Identify which cell holds the provided text, then report its (x, y) central coordinate. 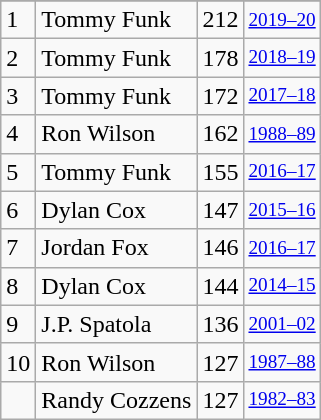
7 (18, 248)
8 (18, 286)
2018–19 (282, 58)
144 (220, 286)
2014–15 (282, 286)
2 (18, 58)
6 (18, 210)
1988–89 (282, 134)
4 (18, 134)
147 (220, 210)
2001–02 (282, 324)
Jordan Fox (116, 248)
2019–20 (282, 20)
212 (220, 20)
1987–88 (282, 362)
10 (18, 362)
Randy Cozzens (116, 400)
3 (18, 96)
2017–18 (282, 96)
2015–16 (282, 210)
5 (18, 172)
178 (220, 58)
155 (220, 172)
146 (220, 248)
136 (220, 324)
172 (220, 96)
1982–83 (282, 400)
1 (18, 20)
J.P. Spatola (116, 324)
9 (18, 324)
162 (220, 134)
